Extract the (X, Y) coordinate from the center of the cell holding the provided text.  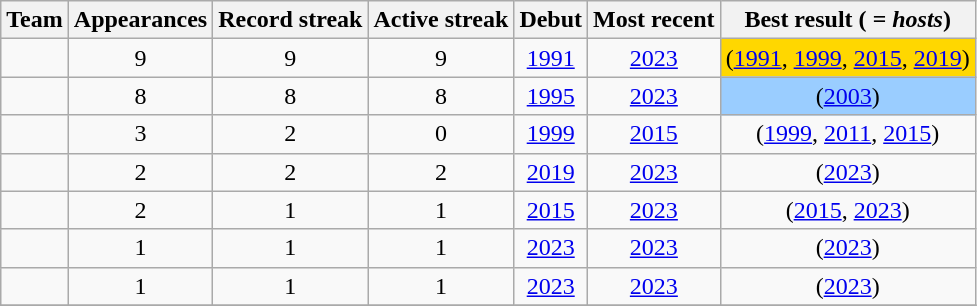
Active streak (441, 20)
Appearances (140, 20)
(1999, 2011, 2015) (848, 134)
Best result ( = hosts) (848, 20)
(1991, 1999, 2015, 2019) (848, 58)
1991 (551, 58)
1995 (551, 96)
3 (140, 134)
Most recent (654, 20)
0 (441, 134)
Debut (551, 20)
Team (35, 20)
1999 (551, 134)
2019 (551, 172)
(2015, 2023) (848, 210)
(2003) (848, 96)
Record streak (290, 20)
